Locate the cell with the specified text and output its [x, y] center coordinate. 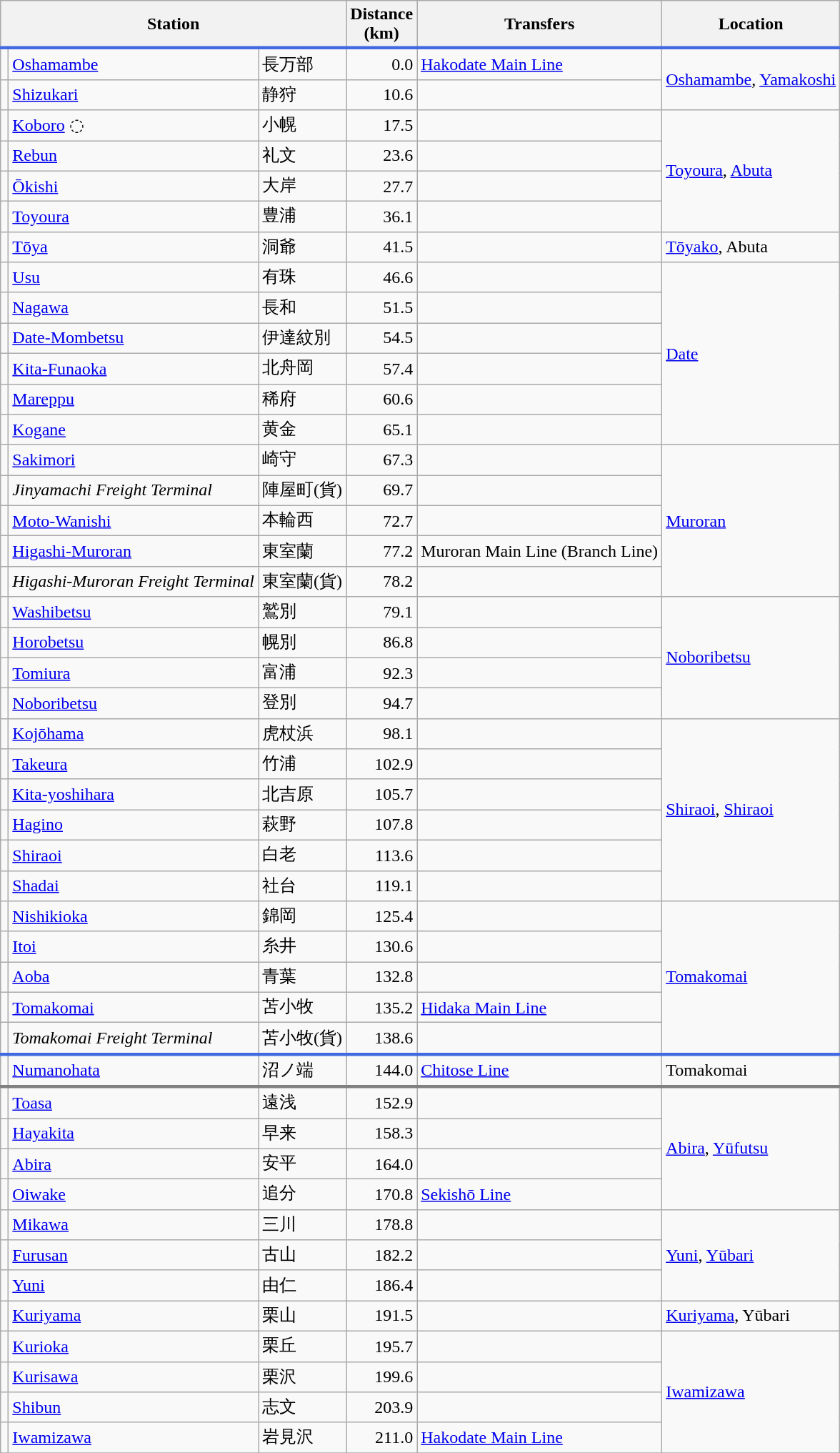
138.6 [381, 1038]
Chitose Line [540, 1071]
10.6 [381, 94]
69.7 [381, 490]
黄金 [303, 430]
51.5 [381, 307]
豊浦 [303, 217]
由仁 [303, 1285]
86.8 [381, 643]
203.9 [381, 1408]
Abira, Yūfutsu [751, 1148]
Nishikioka [134, 916]
Higashi-Muroran [134, 552]
崎守 [303, 460]
191.5 [381, 1316]
大岸 [303, 186]
Shadai [134, 886]
苫小牧(貨) [303, 1038]
Yuni, Yūbari [751, 1255]
144.0 [381, 1071]
志文 [303, 1408]
186.4 [381, 1285]
Kogane [134, 430]
Tomiura [134, 673]
Sekishō Line [540, 1195]
有珠 [303, 277]
77.2 [381, 552]
57.4 [381, 369]
苫小牧 [303, 1008]
17.5 [381, 126]
Aoba [134, 978]
Toyoura, Abuta [751, 171]
54.5 [381, 339]
Mikawa [134, 1225]
178.8 [381, 1225]
青葉 [303, 978]
追分 [303, 1195]
Usu [134, 277]
Date [751, 353]
60.6 [381, 399]
Shiraoi [134, 855]
東室蘭 [303, 552]
長和 [303, 307]
Shizukari [134, 94]
Oiwake [134, 1195]
Oshamambe, Yamakoshi [751, 79]
虎杖浜 [303, 733]
98.1 [381, 733]
Furusan [134, 1255]
竹浦 [303, 765]
幌別 [303, 643]
萩野 [303, 825]
Station [174, 24]
登別 [303, 703]
Tomakomai Freight Terminal [134, 1038]
Muroran [751, 520]
洞爺 [303, 247]
Kuriyama [134, 1316]
211.0 [381, 1438]
107.8 [381, 825]
Itoi [134, 946]
Muroran Main Line (Branch Line) [540, 552]
Date-Mombetsu [134, 339]
27.7 [381, 186]
Higashi-Muroran Freight Terminal [134, 582]
北舟岡 [303, 369]
119.1 [381, 886]
Ōkishi [134, 186]
Toyoura [134, 217]
182.2 [381, 1255]
Transfers [540, 24]
礼文 [303, 156]
Toasa [134, 1102]
46.6 [381, 277]
Koboro ◌ [134, 126]
135.2 [381, 1008]
0.0 [381, 64]
栗山 [303, 1316]
古山 [303, 1255]
79.1 [381, 612]
92.3 [381, 673]
栗沢 [303, 1377]
北吉原 [303, 795]
170.8 [381, 1195]
東室蘭(貨) [303, 582]
23.6 [381, 156]
Kita-yoshihara [134, 795]
Jinyamachi Freight Terminal [134, 490]
Nagawa [134, 307]
Washibetsu [134, 612]
158.3 [381, 1134]
Hagino [134, 825]
125.4 [381, 916]
Kurioka [134, 1347]
本輪西 [303, 520]
稀府 [303, 399]
Sakimori [134, 460]
岩見沢 [303, 1438]
94.7 [381, 703]
遠浅 [303, 1102]
白老 [303, 855]
錦岡 [303, 916]
Kojōhama [134, 733]
長万部 [303, 64]
Kita-Funaoka [134, 369]
Mareppu [134, 399]
Hayakita [134, 1134]
113.6 [381, 855]
102.9 [381, 765]
Location [751, 24]
Shibun [134, 1408]
Shiraoi, Shiraoi [751, 809]
Oshamambe [134, 64]
41.5 [381, 247]
Moto-Wanishi [134, 520]
Yuni [134, 1285]
社台 [303, 886]
小幌 [303, 126]
安平 [303, 1164]
105.7 [381, 795]
三川 [303, 1225]
富浦 [303, 673]
早来 [303, 1134]
164.0 [381, 1164]
130.6 [381, 946]
Hidaka Main Line [540, 1008]
Kuriyama, Yūbari [751, 1316]
沼ノ端 [303, 1071]
Numanohata [134, 1071]
199.6 [381, 1377]
72.7 [381, 520]
伊達紋別 [303, 339]
Tōyako, Abuta [751, 247]
Takeura [134, 765]
Rebun [134, 156]
栗丘 [303, 1347]
Distance(km) [381, 24]
152.9 [381, 1102]
132.8 [381, 978]
67.3 [381, 460]
78.2 [381, 582]
静狩 [303, 94]
糸井 [303, 946]
Abira [134, 1164]
陣屋町(貨) [303, 490]
65.1 [381, 430]
鷲別 [303, 612]
Kurisawa [134, 1377]
195.7 [381, 1347]
Tōya [134, 247]
36.1 [381, 217]
Horobetsu [134, 643]
